Provide the (X, Y) coordinate of the cell's center where the given text is located.  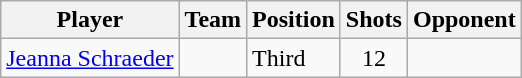
Third (294, 58)
Jeanna Schraeder (90, 58)
12 (374, 58)
Shots (374, 20)
Opponent (464, 20)
Player (90, 20)
Position (294, 20)
Team (213, 20)
